Identify which cell holds the provided text, then report its [X, Y] central coordinate. 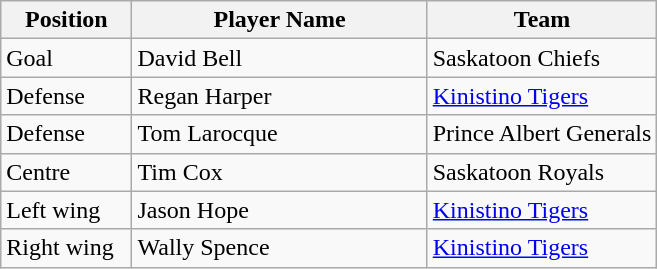
Position [66, 20]
David Bell [280, 58]
Wally Spence [280, 248]
Player Name [280, 20]
Jason Hope [280, 210]
Left wing [66, 210]
Prince Albert Generals [542, 134]
Saskatoon Chiefs [542, 58]
Goal [66, 58]
Regan Harper [280, 96]
Tim Cox [280, 172]
Team [542, 20]
Tom Larocque [280, 134]
Centre [66, 172]
Right wing [66, 248]
Saskatoon Royals [542, 172]
